Return (x, y) of the center of cell containing provided text 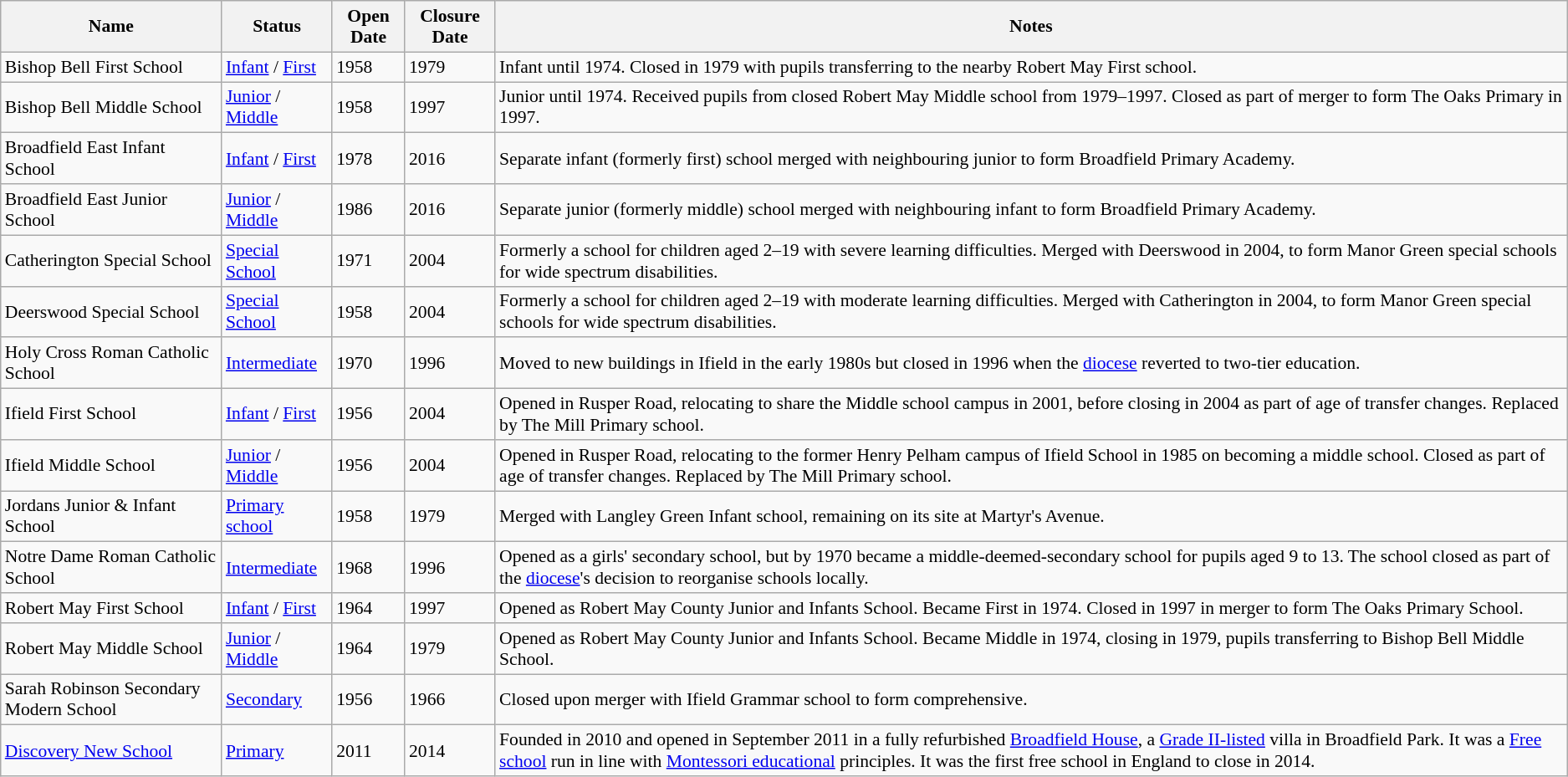
Open Date (368, 27)
Ifield Middle School (111, 465)
2011 (368, 751)
Infant until 1974. Closed in 1979 with pupils transferring to the nearby Robert May First school. (1031, 67)
1970 (368, 363)
Notes (1031, 27)
1968 (368, 567)
Primary (277, 751)
Bishop Bell Middle School (111, 107)
Catherington Special School (111, 261)
1966 (450, 699)
Moved to new buildings in Ifield in the early 1980s but closed in 1996 when the diocese reverted to two-tier education. (1031, 363)
Broadfield East Infant School (111, 159)
Holy Cross Roman Catholic School (111, 363)
Secondary (277, 699)
Robert May Middle School (111, 649)
Ifield First School (111, 415)
Separate junior (formerly middle) school merged with neighbouring infant to form Broadfield Primary Academy. (1031, 209)
Bishop Bell First School (111, 67)
Discovery New School (111, 751)
Robert May First School (111, 608)
Broadfield East Junior School (111, 209)
Status (277, 27)
Name (111, 27)
Closed upon merger with Ifield Grammar school to form comprehensive. (1031, 699)
Opened as Robert May County Junior and Infants School. Became Middle in 1974, closing in 1979, pupils transferring to Bishop Bell Middle School. (1031, 649)
Sarah Robinson Secondary Modern School (111, 699)
Notre Dame Roman Catholic School (111, 567)
Primary school (277, 517)
1971 (368, 261)
Closure Date (450, 27)
Separate infant (formerly first) school merged with neighbouring junior to form Broadfield Primary Academy. (1031, 159)
1978 (368, 159)
Opened as Robert May County Junior and Infants School. Became First in 1974. Closed in 1997 in merger to form The Oaks Primary School. (1031, 608)
Merged with Langley Green Infant school, remaining on its site at Martyr's Avenue. (1031, 517)
1986 (368, 209)
2014 (450, 751)
Jordans Junior & Infant School (111, 517)
Deerswood Special School (111, 311)
Junior until 1974. Received pupils from closed Robert May Middle school from 1979–1997. Closed as part of merger to form The Oaks Primary in 1997. (1031, 107)
